Provide the [X, Y] coordinate of the cell's center where the given text is located.  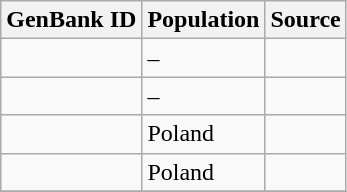
Source [306, 20]
Population [204, 20]
GenBank ID [72, 20]
